Return [x, y] of the center of cell containing provided text 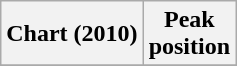
Peak position [189, 34]
Chart (2010) [72, 34]
